From the cell containing the given text, extract its center point as [X, Y] coordinate. 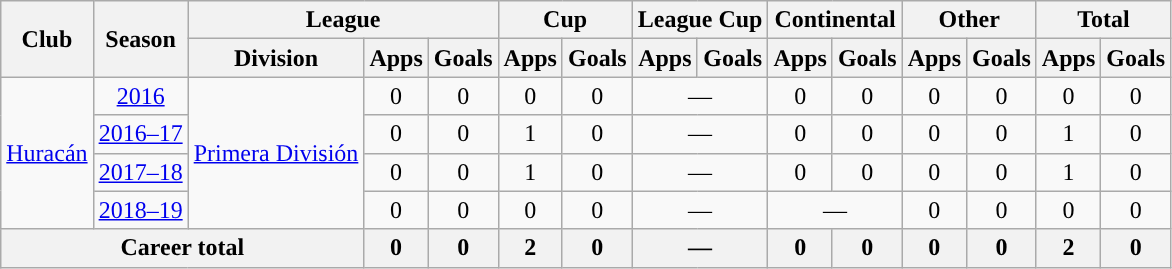
Primera División [276, 153]
Season [140, 39]
Division [276, 58]
2016–17 [140, 134]
Club [47, 39]
Other [969, 20]
Career total [182, 248]
Cup [565, 20]
Total [1103, 20]
2016 [140, 96]
Continental [835, 20]
2017–18 [140, 172]
Huracán [47, 153]
2018–19 [140, 210]
League [343, 20]
League Cup [700, 20]
